Locate the cell with the specified text and output its [X, Y] center coordinate. 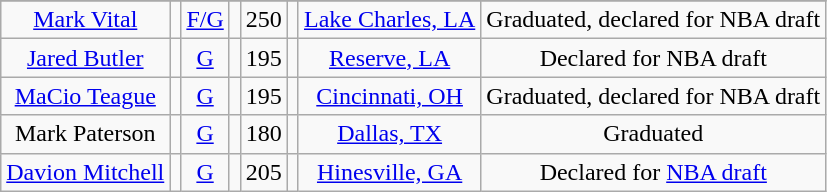
205 [264, 172]
Lake Charles, LA [389, 20]
Mark Paterson [86, 134]
Dallas, TX [389, 134]
250 [264, 20]
Mark Vital [86, 20]
F/G [205, 20]
Reserve, LA [389, 58]
Jared Butler [86, 58]
MaCio Teague [86, 96]
180 [264, 134]
Cincinnati, OH [389, 96]
Davion Mitchell [86, 172]
Graduated [654, 134]
Hinesville, GA [389, 172]
